Output the (x, y) coordinate of the center of the cell containing the given text.  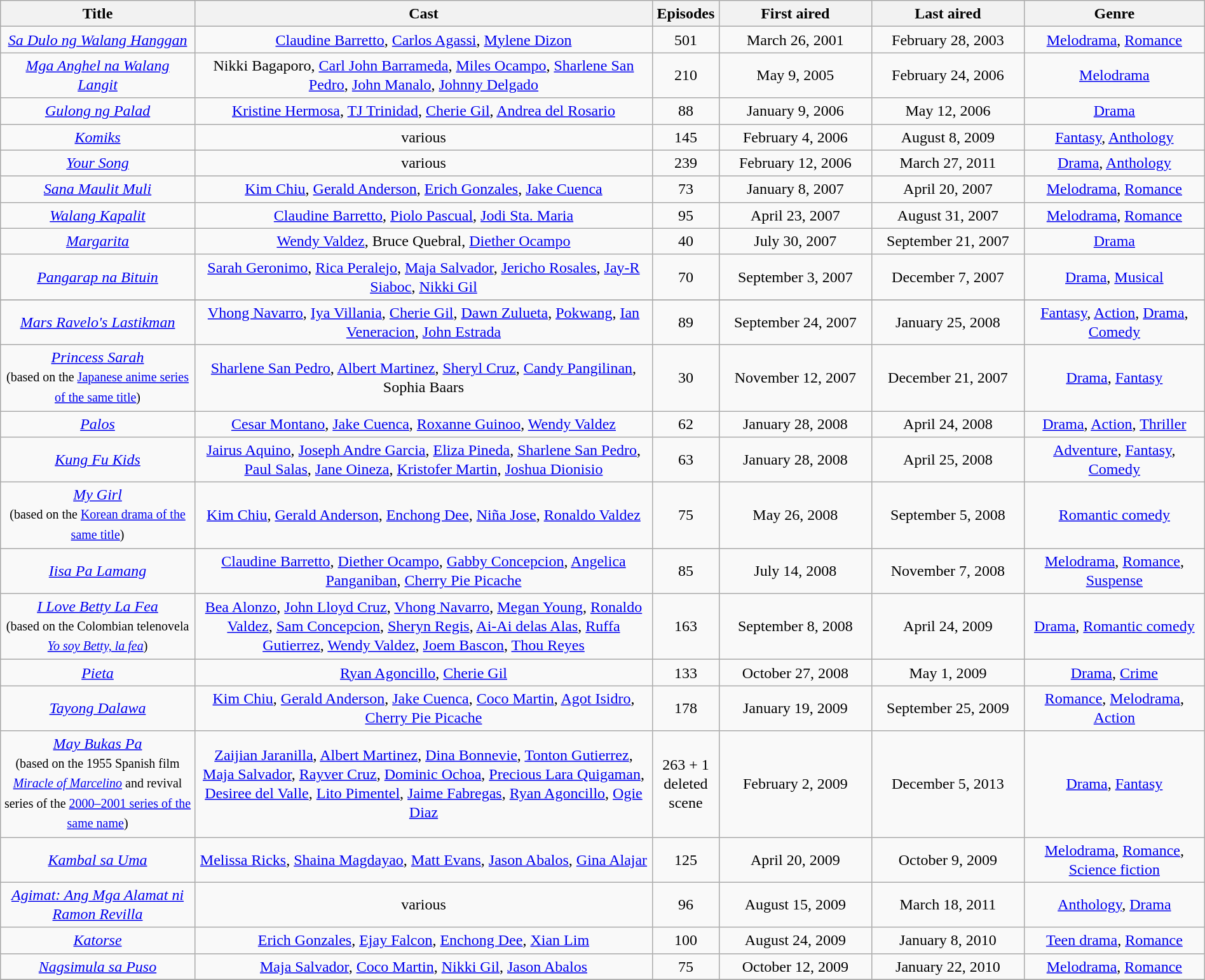
Kristine Hermosa, TJ Trinidad, Cherie Gil, Andrea del Rosario (423, 111)
Komiks (98, 137)
October 27, 2008 (795, 672)
163 (686, 627)
April 24, 2009 (948, 627)
Romance, Melodrama, Action (1114, 708)
September 3, 2007 (795, 277)
February 24, 2006 (948, 75)
Katorse (98, 941)
70 (686, 277)
Fantasy, Action, Drama, Comedy (1114, 322)
85 (686, 571)
July 30, 2007 (795, 242)
Mars Ravelo's Lastikman (98, 322)
Teen drama, Romance (1114, 941)
145 (686, 137)
May Bukas Pa(based on the 1955 Spanish film Miracle of Marcelino and revival series of the 2000–2001 series of the same name) (98, 784)
November 12, 2007 (795, 378)
Title (98, 14)
Claudine Barretto, Diether Ocampo, Gabby Concepcion, Angelica Panganiban, Cherry Pie Picache (423, 571)
Drama, Crime (1114, 672)
May 9, 2005 (795, 75)
January 9, 2006 (795, 111)
Melissa Ricks, Shaina Magdayao, Matt Evans, Jason Abalos, Gina Alajar (423, 859)
Sana Maulit Muli (98, 189)
210 (686, 75)
Ryan Agoncillo, Cherie Gil (423, 672)
Melodrama, Romance, Suspense (1114, 571)
95 (686, 215)
Mga Anghel na Walang Langit (98, 75)
Maja Salvador, Coco Martin, Nikki Gil, Jason Abalos (423, 966)
Melodrama, Romance, Science fiction (1114, 859)
Walang Kapalit (98, 215)
March 18, 2011 (948, 905)
January 22, 2010 (948, 966)
January 19, 2009 (795, 708)
April 25, 2008 (948, 460)
Romantic comedy (1114, 515)
Drama, Anthology (1114, 163)
December 5, 2013 (948, 784)
Claudine Barretto, Carlos Agassi, Mylene Dizon (423, 39)
Adventure, Fantasy, Comedy (1114, 460)
Anthology, Drama (1114, 905)
February 12, 2006 (795, 163)
November 7, 2008 (948, 571)
August 15, 2009 (795, 905)
April 24, 2008 (948, 423)
Sa Dulo ng Walang Hanggan (98, 39)
April 23, 2007 (795, 215)
62 (686, 423)
December 21, 2007 (948, 378)
Erich Gonzales, Ejay Falcon, Enchong Dee, Xian Lim (423, 941)
October 12, 2009 (795, 966)
Melodrama (1114, 75)
Gulong ng Palad (98, 111)
December 7, 2007 (948, 277)
September 21, 2007 (948, 242)
October 9, 2009 (948, 859)
Palos (98, 423)
89 (686, 322)
August 8, 2009 (948, 137)
My Girl(based on the Korean drama of the same title) (98, 515)
Claudine Barretto, Piolo Pascual, Jodi Sta. Maria (423, 215)
Jairus Aquino, Joseph Andre Garcia, Eliza Pineda, Sharlene San Pedro, Paul Salas, Jane Oineza, Kristofer Martin, Joshua Dionisio (423, 460)
Princess Sarah(based on the Japanese anime series of the same title) (98, 378)
August 24, 2009 (795, 941)
Genre (1114, 14)
I Love Betty La Fea(based on the Colombian telenovela Yo soy Betty, la fea) (98, 627)
September 5, 2008 (948, 515)
Kim Chiu, Gerald Anderson, Enchong Dee, Niña Jose, Ronaldo Valdez (423, 515)
Cast (423, 14)
Pangarap na Bituin (98, 277)
September 24, 2007 (795, 322)
Drama, Musical (1114, 277)
133 (686, 672)
January 25, 2008 (948, 322)
73 (686, 189)
Episodes (686, 14)
Sharlene San Pedro, Albert Martinez, Sheryl Cruz, Candy Pangilinan, Sophia Baars (423, 378)
30 (686, 378)
May 12, 2006 (948, 111)
March 27, 2011 (948, 163)
96 (686, 905)
63 (686, 460)
Vhong Navarro, Iya Villania, Cherie Gil, Dawn Zulueta, Pokwang, Ian Veneracion, John Estrada (423, 322)
April 20, 2009 (795, 859)
Drama, Action, Thriller (1114, 423)
April 20, 2007 (948, 189)
Fantasy, Anthology (1114, 137)
Last aired (948, 14)
Wendy Valdez, Bruce Quebral, Diether Ocampo (423, 242)
Pieta (98, 672)
May 1, 2009 (948, 672)
Your Song (98, 163)
239 (686, 163)
January 8, 2010 (948, 941)
Sarah Geronimo, Rica Peralejo, Maja Salvador, Jericho Rosales, Jay-R Siaboc, Nikki Gil (423, 277)
September 25, 2009 (948, 708)
Kim Chiu, Gerald Anderson, Erich Gonzales, Jake Cuenca (423, 189)
Agimat: Ang Mga Alamat ni Ramon Revilla (98, 905)
First aired (795, 14)
March 26, 2001 (795, 39)
February 28, 2003 (948, 39)
88 (686, 111)
100 (686, 941)
September 8, 2008 (795, 627)
Kim Chiu, Gerald Anderson, Jake Cuenca, Coco Martin, Agot Isidro, Cherry Pie Picache (423, 708)
Margarita (98, 242)
Kambal sa Uma (98, 859)
Nikki Bagaporo, Carl John Barrameda, Miles Ocampo, Sharlene San Pedro, John Manalo, Johnny Delgado (423, 75)
July 14, 2008 (795, 571)
501 (686, 39)
Kung Fu Kids (98, 460)
Iisa Pa Lamang (98, 571)
178 (686, 708)
August 31, 2007 (948, 215)
February 2, 2009 (795, 784)
Drama, Romantic comedy (1114, 627)
263 + 1 deleted scene (686, 784)
May 26, 2008 (795, 515)
Cesar Montano, Jake Cuenca, Roxanne Guinoo, Wendy Valdez (423, 423)
40 (686, 242)
February 4, 2006 (795, 137)
125 (686, 859)
Nagsimula sa Puso (98, 966)
Tayong Dalawa (98, 708)
January 8, 2007 (795, 189)
